Locate the cell with the specified text and output its (x, y) center coordinate. 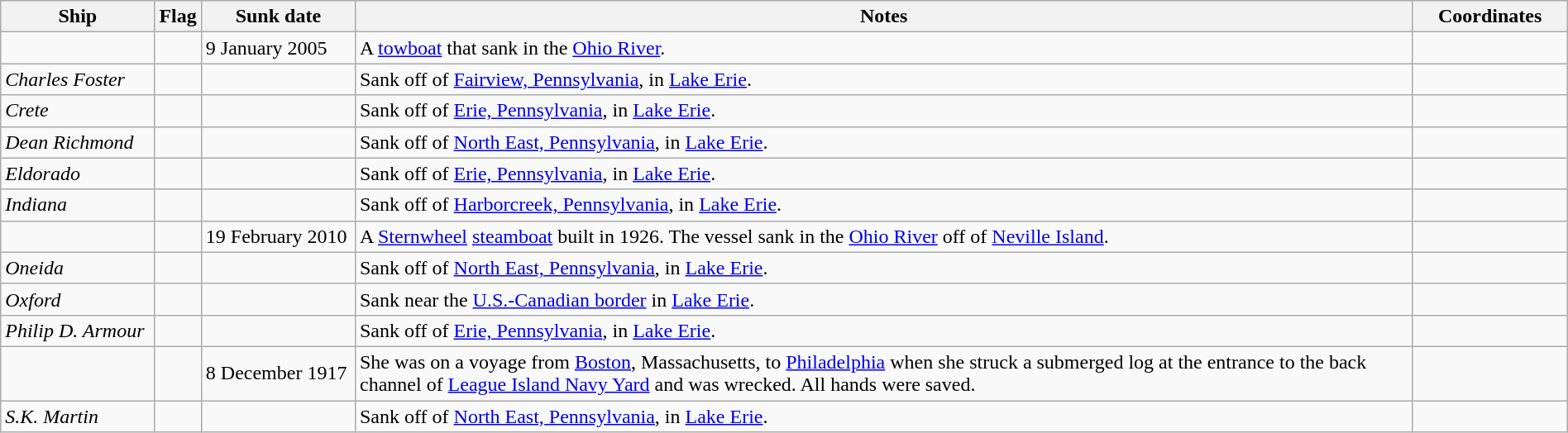
Oxford (78, 299)
8 December 1917 (278, 374)
Sank off of Harborcreek, Pennsylvania, in Lake Erie. (883, 205)
Eldorado (78, 174)
Sunk date (278, 17)
19 February 2010 (278, 236)
Indiana (78, 205)
Sank near the U.S.-Canadian border in Lake Erie. (883, 299)
Notes (883, 17)
Oneida (78, 268)
Flag (178, 17)
Ship (78, 17)
Sank off of Fairview, Pennsylvania, in Lake Erie. (883, 79)
Coordinates (1490, 17)
Charles Foster (78, 79)
9 January 2005 (278, 48)
A Sternwheel steamboat built in 1926. The vessel sank in the Ohio River off of Neville Island. (883, 236)
S.K. Martin (78, 416)
A towboat that sank in the Ohio River. (883, 48)
Philip D. Armour (78, 331)
Crete (78, 111)
Dean Richmond (78, 142)
